Extract the (X, Y) coordinate from the center of the cell holding the provided text.  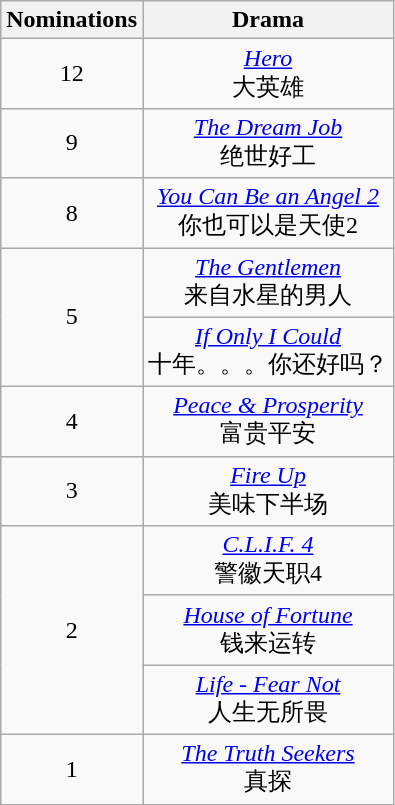
1 (72, 769)
Peace & Prosperity富贵平安 (268, 422)
You Can Be an Angel 2你也可以是天使2 (268, 213)
C.L.I.F. 4警徽天职4 (268, 561)
8 (72, 213)
2 (72, 630)
Drama (268, 20)
House of Fortune钱来运转 (268, 630)
The Gentlemen来自水星的男人 (268, 283)
12 (72, 74)
Life - Fear Not人生无所畏 (268, 700)
Hero大英雄 (268, 74)
Nominations (72, 20)
5 (72, 318)
Fire Up美味下半场 (268, 491)
The Truth Seekers真探 (268, 769)
The Dream Job绝世好工 (268, 143)
3 (72, 491)
9 (72, 143)
If Only I Could十年。。。你还好吗？ (268, 352)
4 (72, 422)
